Pinpoint the cell where the given text exists, returning its (x, y) midpoint coordinate. 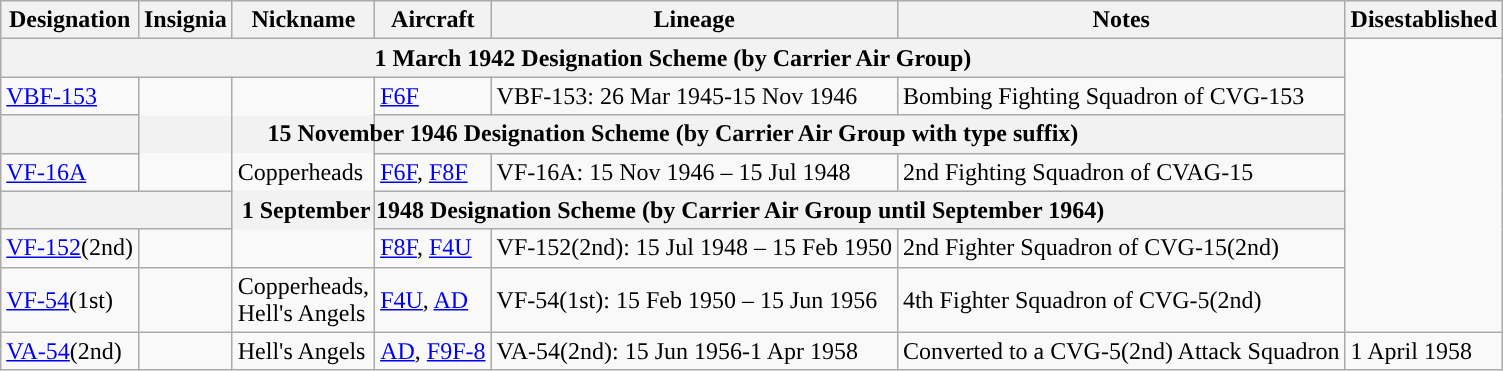
F8F, F4U (433, 248)
Converted to a CVG-5(2nd) Attack Squadron (1121, 351)
VF-54(1st) (70, 300)
VBF-153 (70, 96)
2nd Fighter Squadron of CVG-15(2nd) (1121, 248)
Aircraft (433, 20)
15 November 1946 Designation Scheme (by Carrier Air Group with type suffix) (673, 134)
VA-54(2nd) (70, 351)
Bombing Fighting Squadron of CVG-153 (1121, 96)
VBF-153: 26 Mar 1945-15 Nov 1946 (694, 96)
VA-54(2nd): 15 Jun 1956-1 Apr 1958 (694, 351)
4th Fighter Squadron of CVG-5(2nd) (1121, 300)
1 April 1958 (1424, 351)
Notes (1121, 20)
Nickname (303, 20)
Lineage (694, 20)
F4U, AD (433, 300)
VF-54(1st): 15 Feb 1950 – 15 Jun 1956 (694, 300)
VF-152(2nd) (70, 248)
VF-16A (70, 172)
Hell's Angels (303, 351)
AD, F9F-8 (433, 351)
F6F, F8F (433, 172)
Designation (70, 20)
VF-16A: 15 Nov 1946 – 15 Jul 1948 (694, 172)
1 September 1948 Designation Scheme (by Carrier Air Group until September 1964) (673, 210)
2nd Fighting Squadron of CVAG-15 (1121, 172)
Insignia (185, 20)
1 March 1942 Designation Scheme (by Carrier Air Group) (673, 58)
Copperheads (303, 172)
VF-152(2nd): 15 Jul 1948 – 15 Feb 1950 (694, 248)
F6F (433, 96)
Copperheads,Hell's Angels (303, 300)
Disestablished (1424, 20)
